Find where the given text appears and provide that cell's center as [x, y] coordinate. 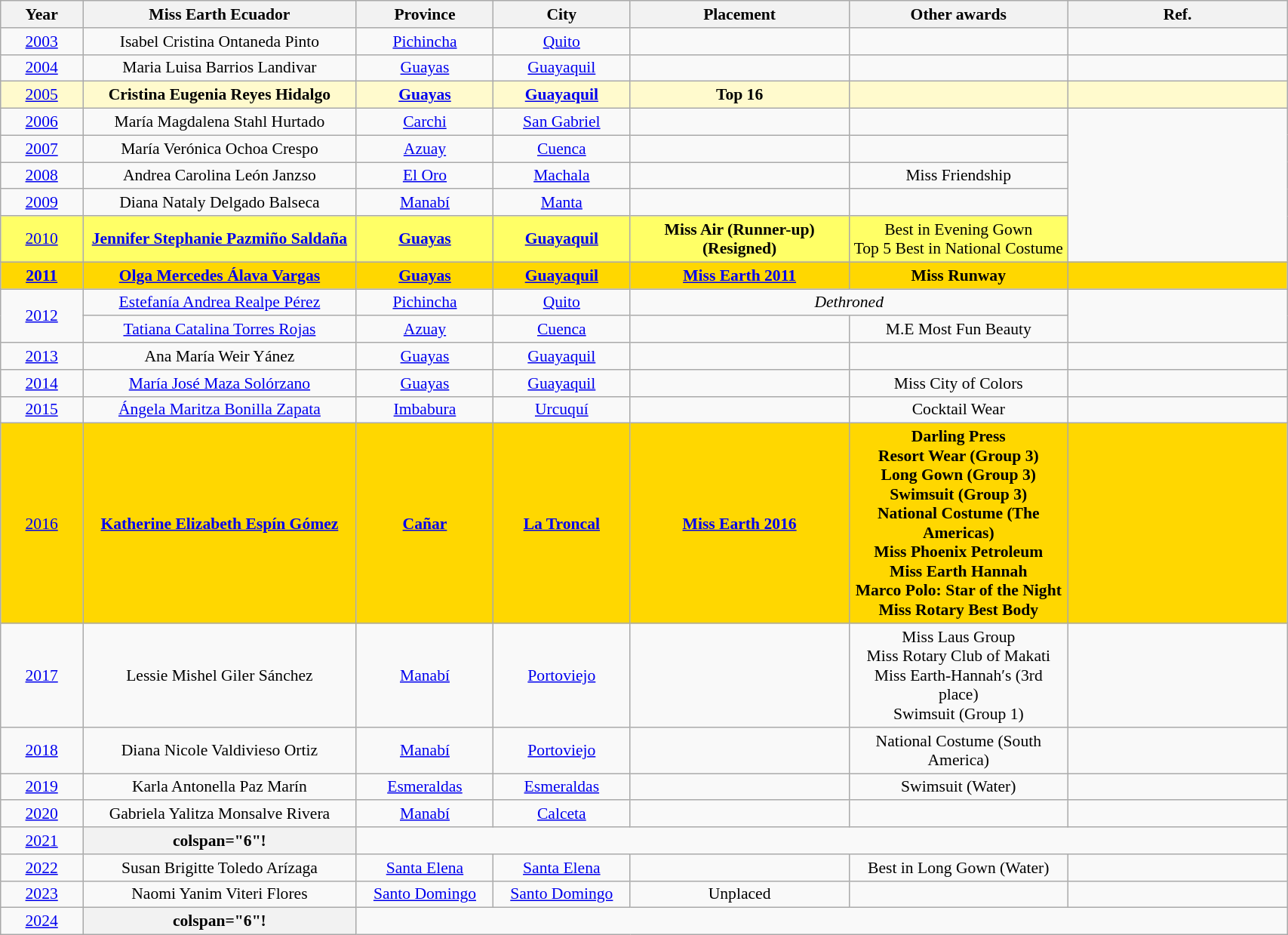
2009 [42, 203]
Miss Friendship [958, 176]
Ref. [1177, 14]
Miss Air (Runner-up) (Resigned) [739, 238]
2007 [42, 149]
Carchi [424, 122]
San Gabriel [561, 122]
Olga Mercedes Álava Vargas [220, 275]
Province [424, 14]
Ana María Weir Yánez [220, 356]
María Magdalena Stahl Hurtado [220, 122]
Placement [739, 14]
Gabriela Yalitza Monsalve Rivera [220, 814]
Top 16 [739, 95]
La Troncal [561, 524]
2008 [42, 176]
Susan Brigitte Toledo Arízaga [220, 868]
Karla Antonella Paz Marín [220, 787]
2014 [42, 383]
Year [42, 14]
2016 [42, 524]
2004 [42, 68]
María José Maza Solórzano [220, 383]
Swimsuit (Water) [958, 787]
2006 [42, 122]
Machala [561, 176]
2017 [42, 675]
Other awards [958, 14]
City [561, 14]
Cañar [424, 524]
Tatiana Catalina Torres Rojas [220, 330]
Urcuquí [561, 410]
Katherine Elizabeth Espín Gómez [220, 524]
Maria Luisa Barrios Landivar [220, 68]
2003 [42, 42]
2019 [42, 787]
Ángela Maritza Bonilla Zapata [220, 410]
2022 [42, 868]
Jennifer Stephanie Pazmiño Saldaña [220, 238]
Diana Nataly Delgado Balseca [220, 203]
Dethroned [849, 303]
Calceta [561, 814]
2023 [42, 894]
M.E Most Fun Beauty [958, 330]
2011 [42, 275]
Best in Long Gown (Water) [958, 868]
Manta [561, 203]
2024 [42, 921]
2013 [42, 356]
2015 [42, 410]
Lessie Mishel Giler Sánchez [220, 675]
Miss Earth Ecuador [220, 14]
Best in Evening GownTop 5 Best in National Costume [958, 238]
2021 [42, 841]
Miss Earth 2011 [739, 275]
2010 [42, 238]
María Verónica Ochoa Crespo [220, 149]
2012 [42, 315]
Diana Nicole Valdivieso Ortiz [220, 750]
El Oro [424, 176]
Cristina Eugenia Reyes Hidalgo [220, 95]
Andrea Carolina León Janzso [220, 176]
Isabel Cristina Ontaneda Pinto [220, 42]
Unplaced [739, 894]
Miss City of Colors [958, 383]
Miss Runway [958, 275]
2020 [42, 814]
Imbabura [424, 410]
Estefanía Andrea Realpe Pérez [220, 303]
Cocktail Wear [958, 410]
2005 [42, 95]
2018 [42, 750]
Miss Laus Group Miss Rotary Club of Makati Miss Earth-Hannah′s (3rd place) Swimsuit (Group 1) [958, 675]
National Costume (South America) [958, 750]
Naomi Yanim Viteri Flores [220, 894]
Miss Earth 2016 [739, 524]
